Identify which cell holds the provided text, then report its [X, Y] central coordinate. 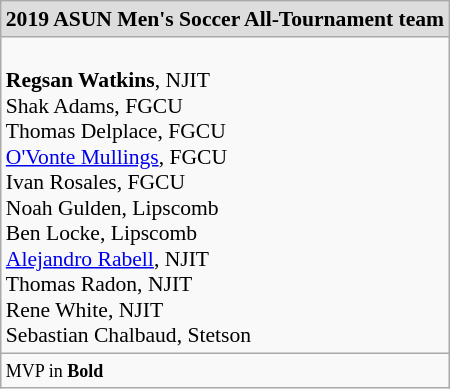
MVP in Bold [225, 371]
2019 ASUN Men's Soccer All-Tournament team [225, 19]
